Capture the cell that displays the provided text and extract its [X, Y] central coordinate. 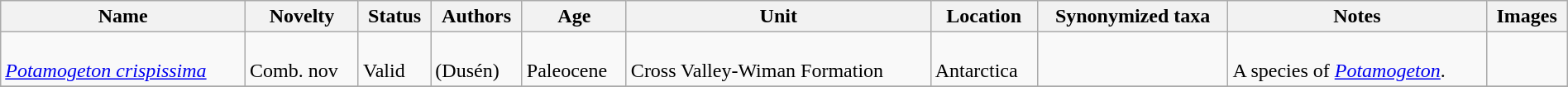
Age [574, 17]
Comb. nov [303, 60]
Paleocene [574, 60]
(Dusén) [476, 60]
Unit [778, 17]
Name [123, 17]
A species of Potamogeton. [1357, 60]
Novelty [303, 17]
Antarctica [984, 60]
Images [1527, 17]
Synonymized taxa [1133, 17]
Potamogeton crispissima [123, 60]
Location [984, 17]
Cross Valley-Wiman Formation [778, 60]
Valid [394, 60]
Notes [1357, 17]
Authors [476, 17]
Status [394, 17]
